Search for the cell housing the specified text and yield its [x, y] center coordinate. 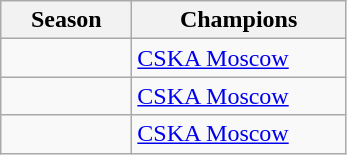
Champions [239, 20]
Season [66, 20]
